Search for the cell housing the specified text and yield its [X, Y] center coordinate. 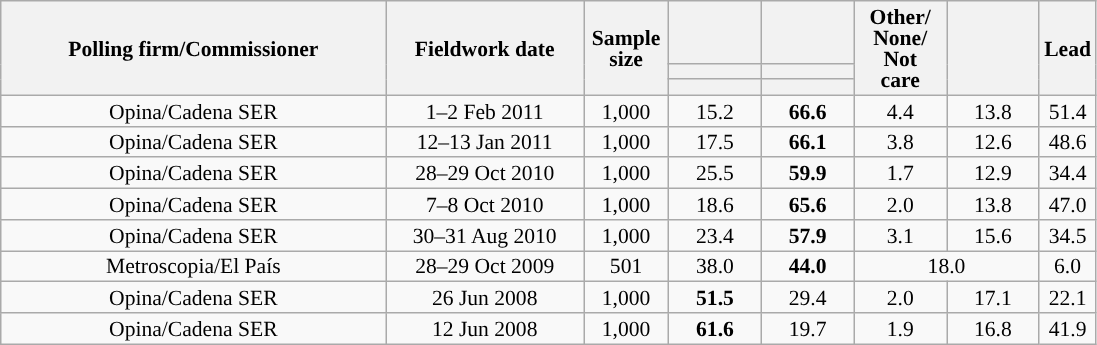
3.8 [900, 142]
28–29 Oct 2009 [485, 266]
38.0 [716, 266]
7–8 Oct 2010 [485, 204]
12 Jun 2008 [485, 328]
66.1 [808, 142]
1–2 Feb 2011 [485, 110]
501 [626, 266]
23.4 [716, 236]
Fieldwork date [485, 48]
Metroscopia/El País [194, 266]
12.9 [992, 174]
61.6 [716, 328]
Other/None/Notcare [900, 48]
25.5 [716, 174]
59.9 [808, 174]
17.1 [992, 298]
4.4 [900, 110]
12–13 Jan 2011 [485, 142]
66.6 [808, 110]
65.6 [808, 204]
17.5 [716, 142]
1.7 [900, 174]
18.6 [716, 204]
48.6 [1068, 142]
12.6 [992, 142]
51.4 [1068, 110]
18.0 [946, 266]
41.9 [1068, 328]
Polling firm/Commissioner [194, 48]
34.5 [1068, 236]
15.6 [992, 236]
44.0 [808, 266]
51.5 [716, 298]
15.2 [716, 110]
30–31 Aug 2010 [485, 236]
26 Jun 2008 [485, 298]
19.7 [808, 328]
28–29 Oct 2010 [485, 174]
22.1 [1068, 298]
16.8 [992, 328]
57.9 [808, 236]
Sample size [626, 48]
29.4 [808, 298]
34.4 [1068, 174]
6.0 [1068, 266]
1.9 [900, 328]
3.1 [900, 236]
Lead [1068, 48]
47.0 [1068, 204]
